From the cell containing the given text, extract its center point as [X, Y] coordinate. 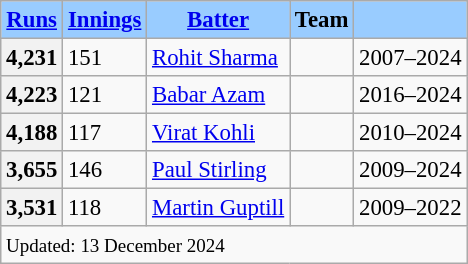
4,188 [32, 133]
Martin Guptill [218, 208]
3,531 [32, 208]
2010–2024 [410, 133]
Runs [32, 20]
117 [105, 133]
4,223 [32, 95]
2016–2024 [410, 95]
146 [105, 170]
Batter [218, 20]
118 [105, 208]
Paul Stirling [218, 170]
4,231 [32, 58]
Innings [105, 20]
Rohit Sharma [218, 58]
Team [322, 20]
121 [105, 95]
3,655 [32, 170]
2009–2024 [410, 170]
2007–2024 [410, 58]
Virat Kohli [218, 133]
Babar Azam [218, 95]
2009–2022 [410, 208]
Updated: 13 December 2024 [234, 245]
151 [105, 58]
